Return [x, y] of the center of cell containing provided text 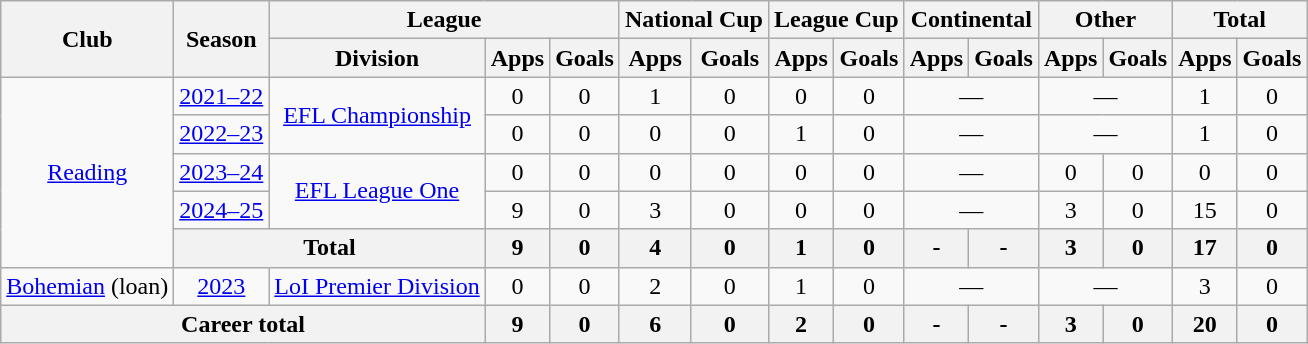
2023–24 [222, 172]
Bohemian (loan) [88, 286]
2024–25 [222, 210]
Other [1105, 20]
6 [655, 324]
20 [1205, 324]
Club [88, 39]
Career total [243, 324]
4 [655, 248]
2021–22 [222, 96]
Season [222, 39]
League [444, 20]
17 [1205, 248]
EFL League One [377, 191]
2023 [222, 286]
15 [1205, 210]
LoI Premier Division [377, 286]
League Cup [836, 20]
Continental [971, 20]
Reading [88, 172]
2022–23 [222, 134]
EFL Championship [377, 115]
National Cup [694, 20]
Division [377, 58]
